Capture the cell that displays the provided text and extract its [x, y] central coordinate. 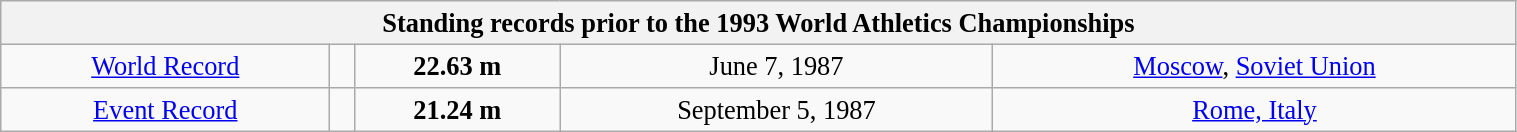
Moscow, Soviet Union [1254, 66]
September 5, 1987 [776, 109]
21.24 m [458, 109]
Event Record [166, 109]
June 7, 1987 [776, 66]
22.63 m [458, 66]
World Record [166, 66]
Standing records prior to the 1993 World Athletics Championships [758, 22]
Rome, Italy [1254, 109]
